Return the [x, y] coordinate for the center point of the cell that contains the specified text.  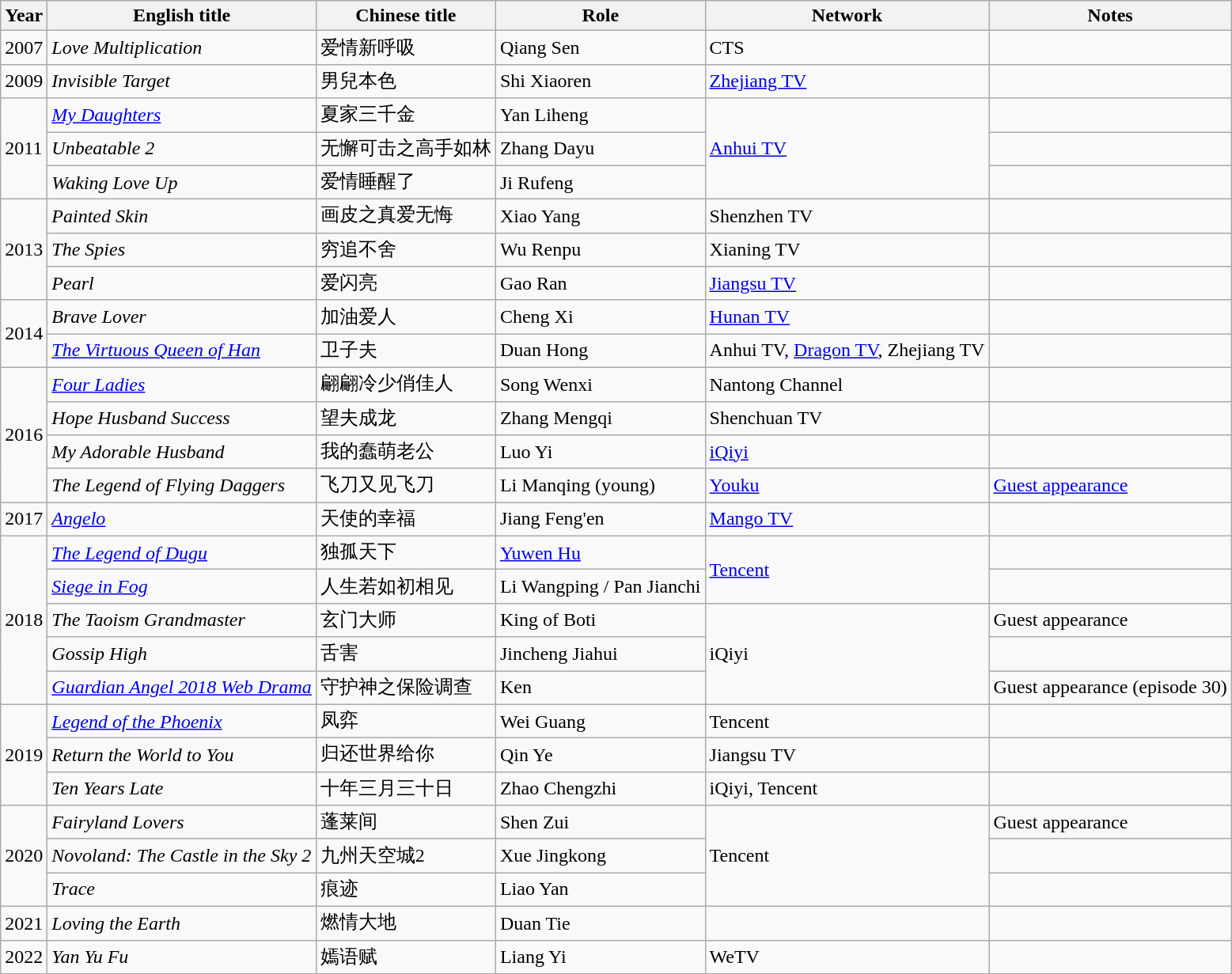
Love Multiplication [182, 47]
Chinese title [405, 16]
独孤天下 [405, 552]
翩翩冷少俏佳人 [405, 385]
Network [847, 16]
Youku [847, 486]
归还世界给你 [405, 755]
My Adorable Husband [182, 453]
WeTV [847, 957]
Zhejiang TV [847, 81]
The Legend of Flying Daggers [182, 486]
Hope Husband Success [182, 418]
Gossip High [182, 654]
2014 [24, 334]
Li Wangping / Pan Jianchi [600, 587]
Luo Yi [600, 453]
The Spies [182, 250]
The Legend of Dugu [182, 552]
Ten Years Late [182, 788]
Jincheng Jiahui [600, 654]
Gao Ran [600, 283]
Role [600, 16]
画皮之真爱无悔 [405, 217]
痕迹 [405, 889]
十年三月三十日 [405, 788]
Duan Hong [600, 351]
iQiyi, Tencent [847, 788]
Mango TV [847, 519]
2021 [24, 923]
My Daughters [182, 116]
Ji Rufeng [600, 182]
Return the World to You [182, 755]
Angelo [182, 519]
2016 [24, 434]
Anhui TV, Dragon TV, Zhejiang TV [847, 351]
Invisible Target [182, 81]
爱情新呼吸 [405, 47]
Zhang Dayu [600, 149]
Loving the Earth [182, 923]
The Taoism Grandmaster [182, 620]
Siege in Fog [182, 587]
Guardian Angel 2018 Web Drama [182, 688]
King of Boti [600, 620]
Yan Liheng [600, 116]
Brave Lover [182, 316]
CTS [847, 47]
Ken [600, 688]
飞刀又见飞刀 [405, 486]
Xiao Yang [600, 217]
Shen Zui [600, 823]
Wu Renpu [600, 250]
Zhao Chengzhi [600, 788]
Shenzhen TV [847, 217]
Jiang Feng'en [600, 519]
2019 [24, 755]
Guest appearance (episode 30) [1110, 688]
Novoland: The Castle in the Sky 2 [182, 856]
Hunan TV [847, 316]
Liang Yi [600, 957]
The Virtuous Queen of Han [182, 351]
爱情睡醒了 [405, 182]
Shi Xiaoren [600, 81]
我的蠢萌老公 [405, 453]
Song Wenxi [600, 385]
Pearl [182, 283]
Four Ladies [182, 385]
Year [24, 16]
Yuwen Hu [600, 552]
Notes [1110, 16]
Duan Tie [600, 923]
凤弈 [405, 722]
Liao Yan [600, 889]
嫣语赋 [405, 957]
Waking Love Up [182, 182]
2022 [24, 957]
2011 [24, 149]
2013 [24, 250]
夏家三千金 [405, 116]
Unbeatable 2 [182, 149]
无懈可击之高手如林 [405, 149]
蓬莱间 [405, 823]
English title [182, 16]
Fairyland Lovers [182, 823]
爱闪亮 [405, 283]
2017 [24, 519]
Legend of the Phoenix [182, 722]
玄门大师 [405, 620]
Li Manqing (young) [600, 486]
Trace [182, 889]
Zhang Mengqi [600, 418]
2018 [24, 620]
Anhui TV [847, 149]
Xue Jingkong [600, 856]
Painted Skin [182, 217]
2007 [24, 47]
穷追不舍 [405, 250]
Shenchuan TV [847, 418]
Cheng Xi [600, 316]
男兒本色 [405, 81]
加油爱人 [405, 316]
燃情大地 [405, 923]
2009 [24, 81]
望夫成龙 [405, 418]
天使的幸福 [405, 519]
Yan Yu Fu [182, 957]
2020 [24, 856]
Nantong Channel [847, 385]
人生若如初相见 [405, 587]
卫子夫 [405, 351]
Qin Ye [600, 755]
Qiang Sen [600, 47]
九州天空城2 [405, 856]
Xianing TV [847, 250]
Wei Guang [600, 722]
舌害 [405, 654]
守护神之保险调查 [405, 688]
